Extract the [X, Y] coordinate from the center of the cell holding the provided text.  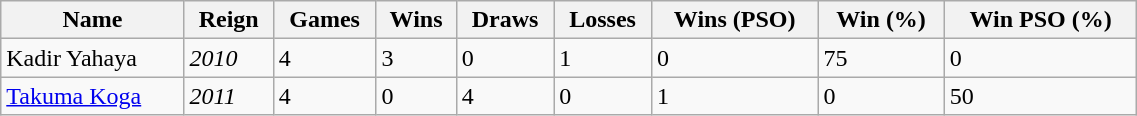
Kadir Yahaya [92, 58]
2010 [228, 58]
75 [881, 58]
Losses [603, 20]
Draws [505, 20]
50 [1040, 96]
2011 [228, 96]
Win (%) [881, 20]
Games [324, 20]
Win PSO (%) [1040, 20]
Takuma Koga [92, 96]
Wins [416, 20]
Reign [228, 20]
3 [416, 58]
Wins (PSO) [734, 20]
Name [92, 20]
